Extract the [X, Y] coordinate from the center of the cell holding the provided text.  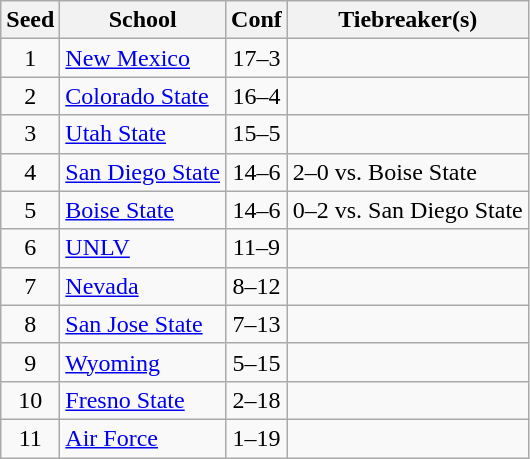
Tiebreaker(s) [408, 20]
7–13 [257, 324]
7 [30, 286]
17–3 [257, 58]
11–9 [257, 248]
2–18 [257, 400]
0–2 vs. San Diego State [408, 210]
Fresno State [143, 400]
2 [30, 96]
5 [30, 210]
School [143, 20]
5–15 [257, 362]
9 [30, 362]
1 [30, 58]
Nevada [143, 286]
8–12 [257, 286]
Conf [257, 20]
Wyoming [143, 362]
UNLV [143, 248]
2–0 vs. Boise State [408, 172]
6 [30, 248]
3 [30, 134]
Boise State [143, 210]
8 [30, 324]
16–4 [257, 96]
San Jose State [143, 324]
Seed [30, 20]
New Mexico [143, 58]
15–5 [257, 134]
4 [30, 172]
San Diego State [143, 172]
10 [30, 400]
Utah State [143, 134]
Air Force [143, 438]
Colorado State [143, 96]
11 [30, 438]
1–19 [257, 438]
